Identify which cell holds the provided text, then report its [X, Y] central coordinate. 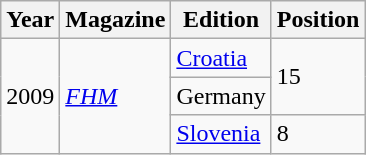
15 [318, 77]
8 [318, 134]
FHM [116, 96]
Magazine [116, 20]
Edition [221, 20]
Croatia [221, 58]
Slovenia [221, 134]
Position [318, 20]
Germany [221, 96]
2009 [30, 96]
Year [30, 20]
